Return the [x, y] coordinate for the center point of the cell that contains the specified text.  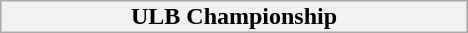
ULB Championship [234, 16]
